Search for the cell housing the specified text and yield its (X, Y) center coordinate. 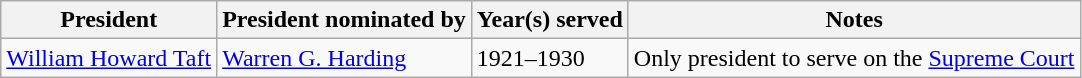
1921–1930 (550, 58)
President (109, 20)
President nominated by (344, 20)
William Howard Taft (109, 58)
Notes (854, 20)
Warren G. Harding (344, 58)
Year(s) served (550, 20)
Only president to serve on the Supreme Court (854, 58)
